Extract the (X, Y) coordinate from the center of the cell holding the provided text.  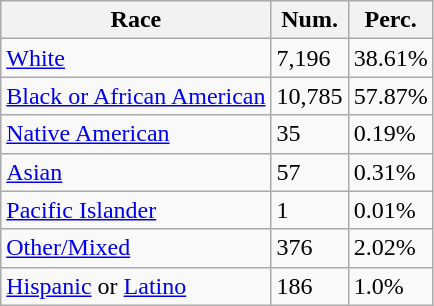
376 (310, 248)
10,785 (310, 96)
0.01% (390, 210)
Native American (136, 134)
7,196 (310, 58)
57 (310, 172)
Race (136, 20)
57.87% (390, 96)
Pacific Islander (136, 210)
Perc. (390, 20)
186 (310, 286)
Hispanic or Latino (136, 286)
35 (310, 134)
Asian (136, 172)
White (136, 58)
Black or African American (136, 96)
Other/Mixed (136, 248)
1.0% (390, 286)
Num. (310, 20)
1 (310, 210)
0.31% (390, 172)
38.61% (390, 58)
2.02% (390, 248)
0.19% (390, 134)
